Identify which cell holds the provided text, then report its [x, y] central coordinate. 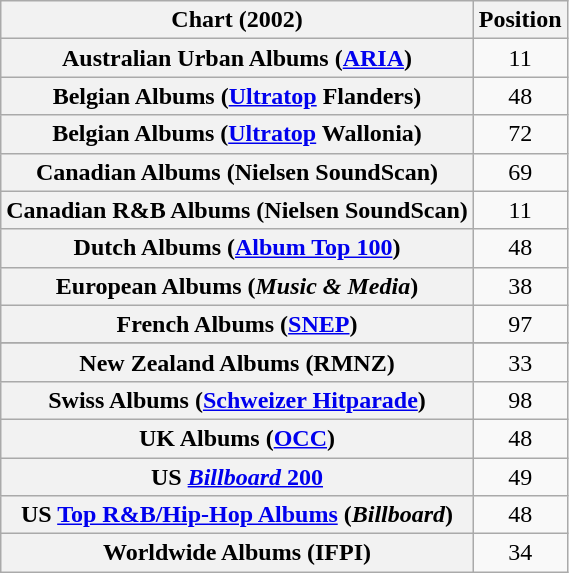
38 [520, 286]
Chart (2002) [238, 20]
Belgian Albums (Ultratop Flanders) [238, 96]
72 [520, 134]
98 [520, 400]
Dutch Albums (Album Top 100) [238, 248]
Australian Urban Albums (ARIA) [238, 58]
Canadian R&B Albums (Nielsen SoundScan) [238, 210]
33 [520, 362]
European Albums (Music & Media) [238, 286]
New Zealand Albums (RMNZ) [238, 362]
Belgian Albums (Ultratop Wallonia) [238, 134]
49 [520, 477]
97 [520, 324]
Swiss Albums (Schweizer Hitparade) [238, 400]
Position [520, 20]
69 [520, 172]
US Top R&B/Hip-Hop Albums (Billboard) [238, 515]
US Billboard 200 [238, 477]
Canadian Albums (Nielsen SoundScan) [238, 172]
34 [520, 553]
French Albums (SNEP) [238, 324]
UK Albums (OCC) [238, 438]
Worldwide Albums (IFPI) [238, 553]
